Scan for the cell matching the given text and deliver its [x, y] coordinate at center. 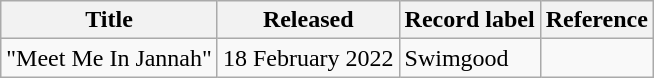
Record label [470, 20]
18 February 2022 [308, 58]
"Meet Me In Jannah" [110, 58]
Swimgood [470, 58]
Title [110, 20]
Reference [596, 20]
Released [308, 20]
